Capture the cell that displays the provided text and extract its [x, y] central coordinate. 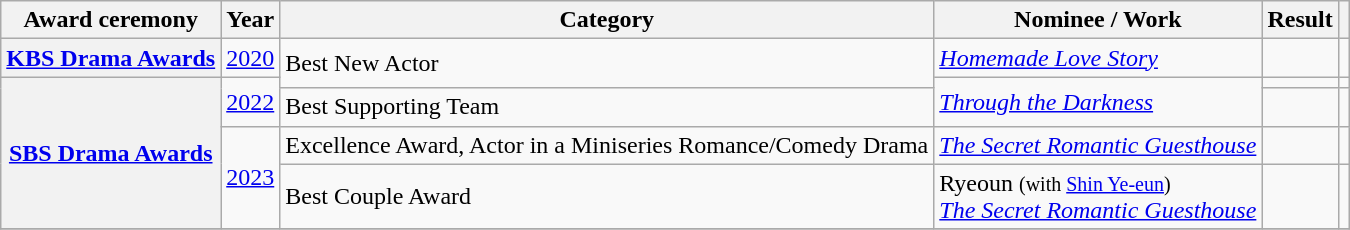
Year [250, 20]
The Secret Romantic Guesthouse [1098, 145]
Category [607, 20]
2020 [250, 58]
Nominee / Work [1098, 20]
Best New Actor [607, 64]
Homemade Love Story [1098, 58]
SBS Drama Awards [111, 153]
2023 [250, 178]
Excellence Award, Actor in a Miniseries Romance/Comedy Drama [607, 145]
2022 [250, 102]
Best Couple Award [607, 196]
Result [1300, 20]
KBS Drama Awards [111, 58]
Ryeoun (with Shin Ye-eun)The Secret Romantic Guesthouse [1098, 196]
Award ceremony [111, 20]
Best Supporting Team [607, 107]
Through the Darkness [1098, 102]
